Return (X, Y) of the center of cell containing provided text 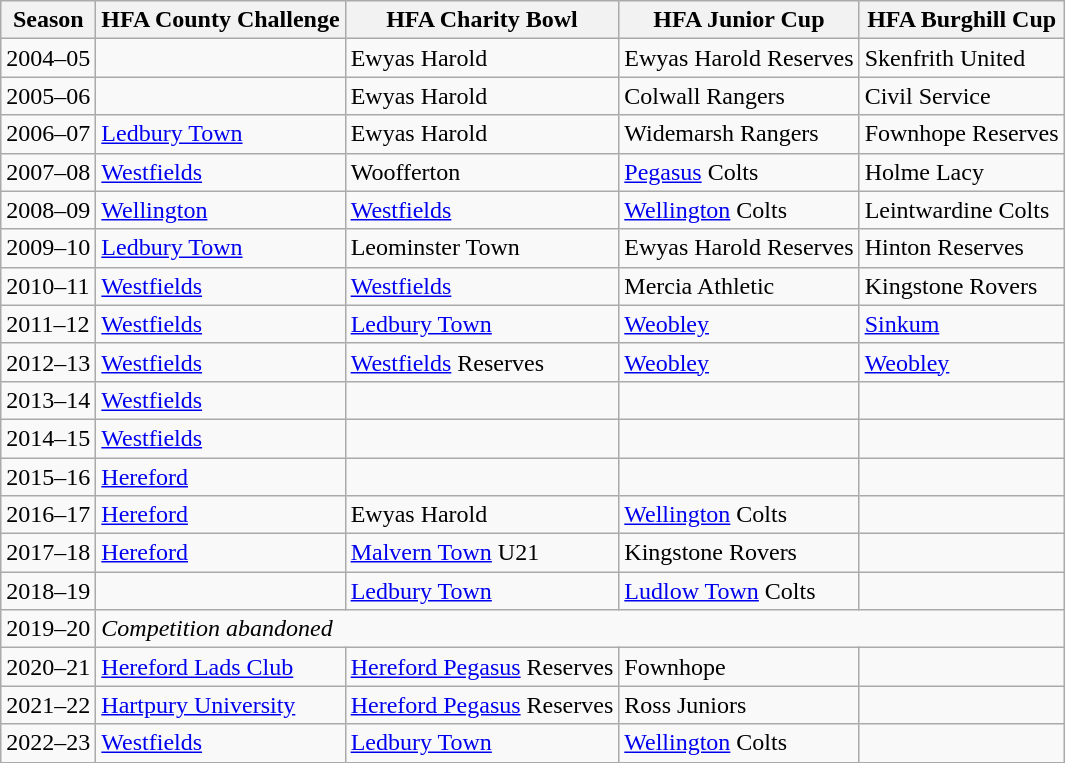
Woofferton (482, 172)
2017–18 (48, 553)
Hartpury University (220, 705)
Leominster Town (482, 248)
Skenfrith United (962, 58)
2016–17 (48, 515)
HFA Burghill Cup (962, 20)
2012–13 (48, 362)
2006–07 (48, 134)
2013–14 (48, 400)
HFA Charity Bowl (482, 20)
2005–06 (48, 96)
Wellington (220, 210)
2019–20 (48, 629)
Westfields Reserves (482, 362)
2008–09 (48, 210)
Ludlow Town Colts (739, 591)
HFA County Challenge (220, 20)
2009–10 (48, 248)
Pegasus Colts (739, 172)
2021–22 (48, 705)
HFA Junior Cup (739, 20)
2004–05 (48, 58)
Widemarsh Rangers (739, 134)
Competition abandoned (580, 629)
Fownhope Reserves (962, 134)
2015–16 (48, 477)
Colwall Rangers (739, 96)
2018–19 (48, 591)
2007–08 (48, 172)
2010–11 (48, 286)
Sinkum (962, 324)
Leintwardine Colts (962, 210)
Hinton Reserves (962, 248)
Malvern Town U21 (482, 553)
2014–15 (48, 438)
Ross Juniors (739, 705)
Civil Service (962, 96)
Mercia Athletic (739, 286)
2022–23 (48, 743)
Season (48, 20)
Fownhope (739, 667)
Hereford Lads Club (220, 667)
2020–21 (48, 667)
2011–12 (48, 324)
Holme Lacy (962, 172)
